Extract the (X, Y) coordinate from the center of the cell holding the provided text.  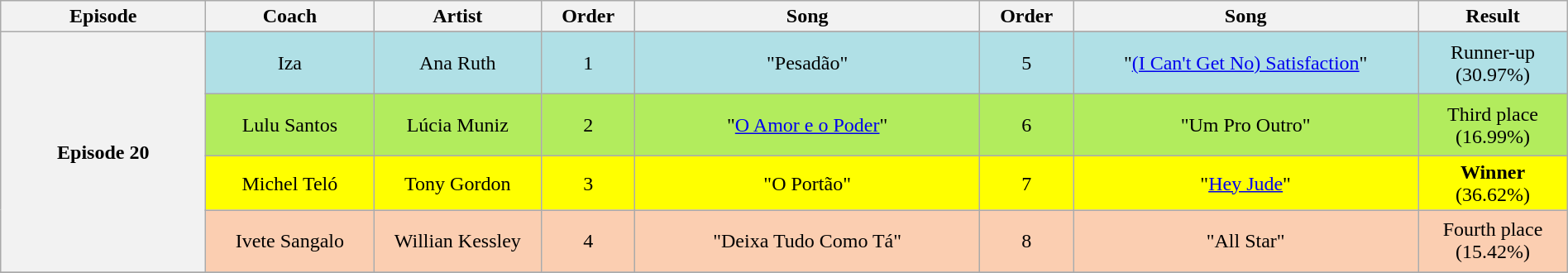
Coach (289, 17)
Third place(16.99%) (1493, 126)
8 (1027, 242)
"O Amor e o Poder" (807, 126)
3 (589, 184)
Episode (103, 17)
Fourth place(15.42%) (1493, 242)
Willian Kessley (458, 242)
Lúcia Muniz (458, 126)
"Hey Jude" (1245, 184)
5 (1027, 63)
2 (589, 126)
"Deixa Tudo Como Tá" (807, 242)
Episode 20 (103, 152)
Tony Gordon (458, 184)
"O Portão" (807, 184)
"All Star" (1245, 242)
Ivete Sangalo (289, 242)
6 (1027, 126)
Iza (289, 63)
"Um Pro Outro" (1245, 126)
Winner(36.62%) (1493, 184)
4 (589, 242)
Result (1493, 17)
"(I Can't Get No) Satisfaction" (1245, 63)
Ana Ruth (458, 63)
"Pesadão" (807, 63)
Runner-up(30.97%) (1493, 63)
Artist (458, 17)
Lulu Santos (289, 126)
Michel Teló (289, 184)
1 (589, 63)
7 (1027, 184)
